Output the (X, Y) coordinate of the center of the cell containing the given text.  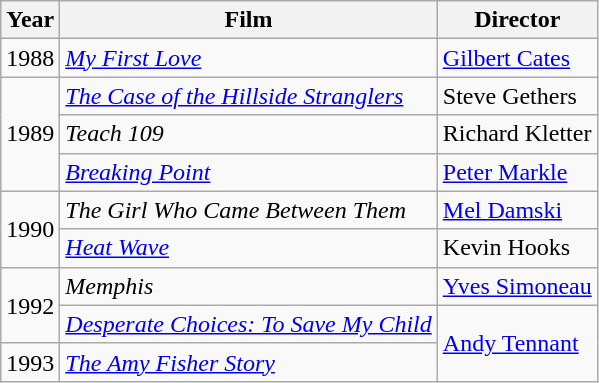
1993 (30, 362)
Steve Gethers (517, 96)
Director (517, 20)
1990 (30, 229)
Memphis (248, 286)
Heat Wave (248, 248)
Film (248, 20)
Richard Kletter (517, 134)
Breaking Point (248, 172)
The Amy Fisher Story (248, 362)
The Case of the Hillside Stranglers (248, 96)
Peter Markle (517, 172)
Andy Tennant (517, 343)
Gilbert Cates (517, 58)
Kevin Hooks (517, 248)
1988 (30, 58)
My First Love (248, 58)
Desperate Choices: To Save My Child (248, 324)
1992 (30, 305)
The Girl Who Came Between Them (248, 210)
Yves Simoneau (517, 286)
Year (30, 20)
Teach 109 (248, 134)
Mel Damski (517, 210)
1989 (30, 134)
